Locate the cell with the specified text and output its (x, y) center coordinate. 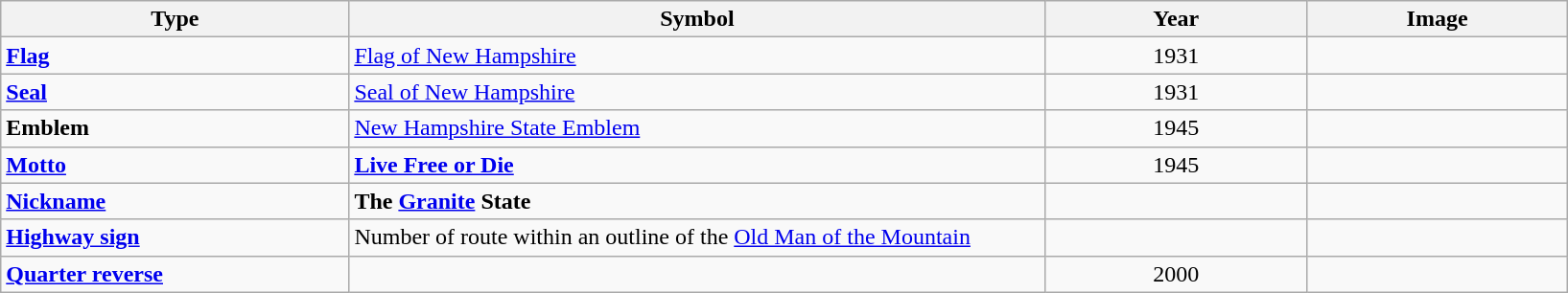
Number of route within an outline of the Old Man of the Mountain (697, 237)
Seal (175, 92)
Motto (175, 165)
Nickname (175, 201)
Year (1176, 19)
Symbol (697, 19)
Image (1437, 19)
New Hampshire State Emblem (697, 128)
Flag (175, 56)
The Granite State (697, 201)
Emblem (175, 128)
2000 (1176, 274)
Seal of New Hampshire (697, 92)
Type (175, 19)
Highway sign (175, 237)
Flag of New Hampshire (697, 56)
Quarter reverse (175, 274)
Live Free or Die (697, 165)
